Capture the cell that displays the provided text and extract its (x, y) central coordinate. 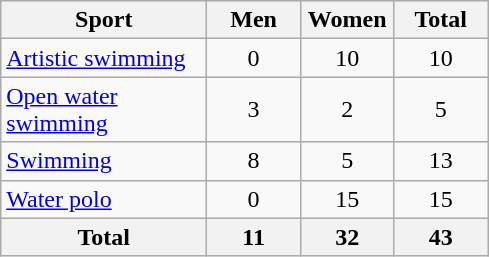
Open water swimming (104, 110)
32 (347, 237)
13 (441, 161)
11 (254, 237)
Women (347, 20)
8 (254, 161)
Sport (104, 20)
Artistic swimming (104, 58)
3 (254, 110)
Men (254, 20)
43 (441, 237)
Swimming (104, 161)
Water polo (104, 199)
2 (347, 110)
